Return [x, y] of the center of cell containing provided text 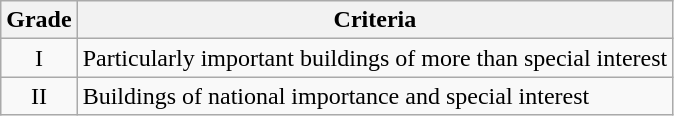
Criteria [375, 20]
Buildings of national importance and special interest [375, 96]
I [39, 58]
II [39, 96]
Grade [39, 20]
Particularly important buildings of more than special interest [375, 58]
